For the text-containing cell, return its midpoint in (X, Y) coordinate format. 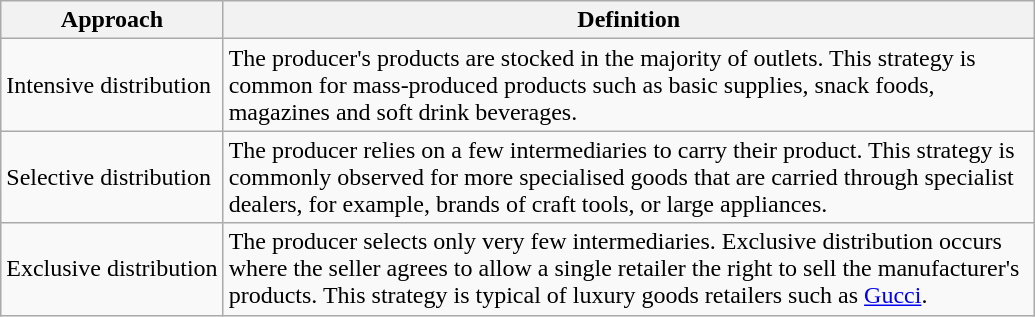
Exclusive distribution (112, 269)
Definition (628, 20)
Approach (112, 20)
Intensive distribution (112, 85)
Selective distribution (112, 177)
